Scan for the cell matching the given text and deliver its [x, y] coordinate at center. 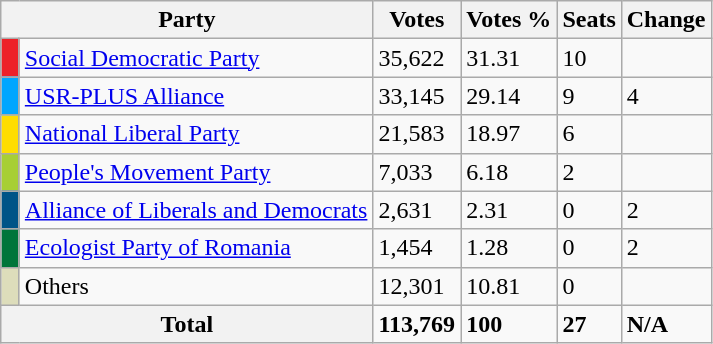
Social Democratic Party [196, 58]
18.97 [509, 134]
10.81 [509, 286]
4 [666, 96]
2.31 [509, 210]
National Liberal Party [196, 134]
31.31 [509, 58]
33,145 [417, 96]
Alliance of Liberals and Democrats [196, 210]
People's Movement Party [196, 172]
12,301 [417, 286]
21,583 [417, 134]
6.18 [509, 172]
Seats [589, 20]
7,033 [417, 172]
Votes [417, 20]
Party [187, 20]
9 [589, 96]
10 [589, 58]
29.14 [509, 96]
6 [589, 134]
Change [666, 20]
Total [187, 324]
Others [196, 286]
N/A [666, 324]
1.28 [509, 248]
Votes % [509, 20]
USR-PLUS Alliance [196, 96]
35,622 [417, 58]
100 [509, 324]
Ecologist Party of Romania [196, 248]
1,454 [417, 248]
113,769 [417, 324]
27 [589, 324]
2,631 [417, 210]
